Extract the (x, y) coordinate from the center of the cell holding the provided text.  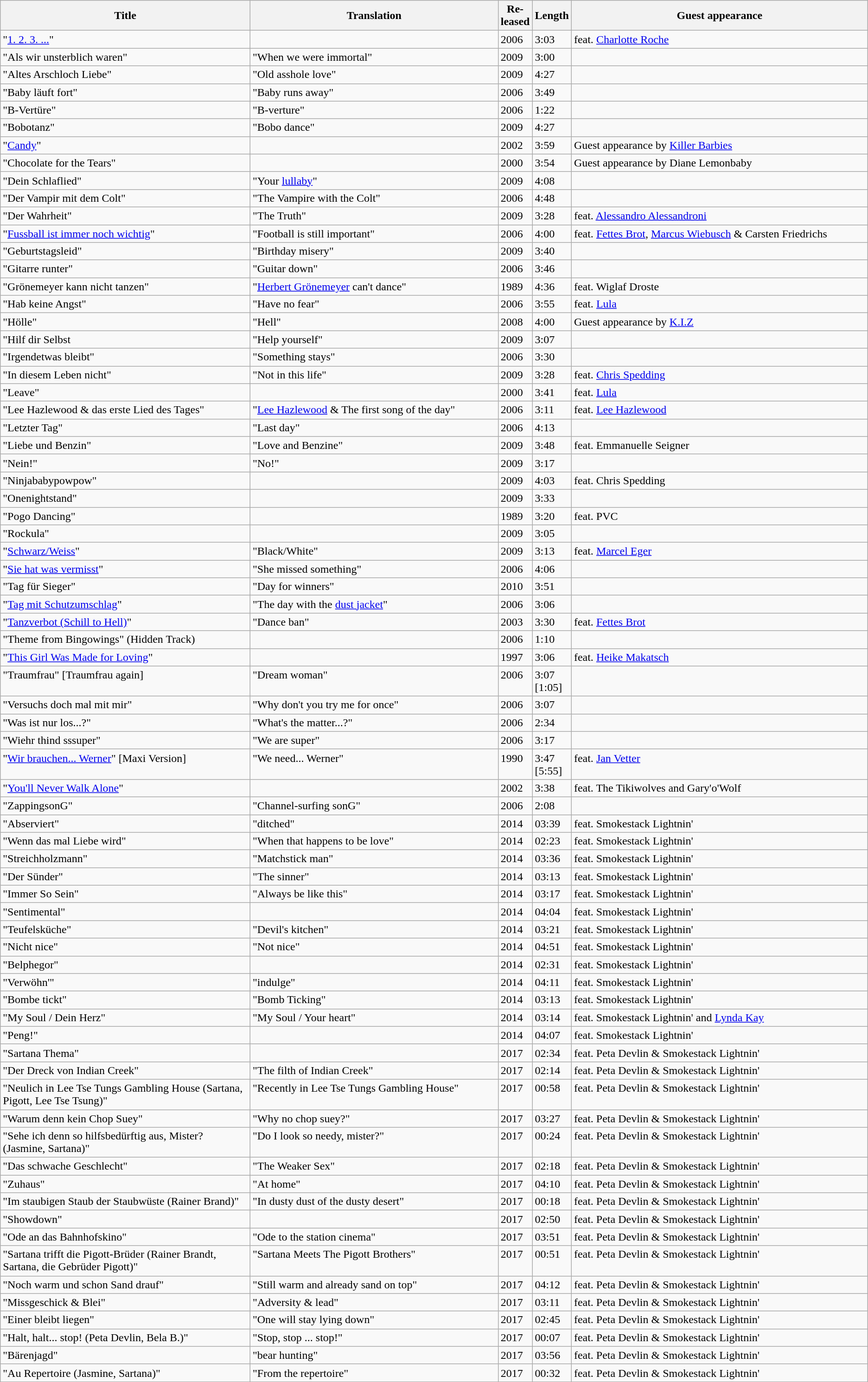
"Sehe ich denn so hilfsbedürftig aus, Mister? (Jasmine, Sartana)" (125, 1143)
"Wenn das mal Liebe wird" (125, 841)
3:20 (552, 516)
"Warum denn kein Chop Suey" (125, 1118)
3:47 [5:55] (552, 764)
Guest appearance (720, 16)
"Sartana Meets The Pigott Brothers" (374, 1260)
"What's the matter...?" (374, 723)
feat. Heike Makatsch (720, 657)
"Stop, stop ... stop!" (374, 1337)
"ZappingsonG" (125, 806)
Title (125, 16)
"Bombe tickt" (125, 1000)
"Channel-surfing sonG" (374, 806)
"Nein!" (125, 463)
"Rockula" (125, 534)
03:17 (552, 894)
02:34 (552, 1053)
feat. Jan Vetter (720, 764)
"At home" (374, 1184)
03:11 (552, 1302)
"Devil's kitchen" (374, 929)
feat. Fettes Brot (720, 622)
"Noch warm und schon Sand drauf" (125, 1285)
"B-verture" (374, 110)
3:59 (552, 145)
"Was ist nur los...?" (125, 723)
3:54 (552, 163)
"Peng!" (125, 1035)
"Das schwache Geschlecht" (125, 1166)
"One will stay lying down" (374, 1320)
03:56 (552, 1355)
"Something stays" (374, 357)
"Gitarre runter" (125, 269)
1990 (515, 764)
"Showdown" (125, 1219)
1:22 (552, 110)
"Why don't you try me for once" (374, 705)
04:12 (552, 1285)
3:46 (552, 269)
"Einer bleibt liegen" (125, 1320)
"Ode to the station cinema" (374, 1237)
"Why no chop suey?" (374, 1118)
02:31 (552, 965)
03:39 (552, 823)
2:34 (552, 723)
"Wiehr thind sssuper" (125, 740)
"Der Dreck von Indian Creek" (125, 1070)
"Still warm and already sand on top" (374, 1285)
3:11 (552, 410)
"Letzter Tag" (125, 428)
"Schwarz/Weiss" (125, 551)
"Ode an das Bahnhofskino" (125, 1237)
Re-leased (515, 16)
"Versuchs doch mal mit mir" (125, 705)
"Sie hat was vermisst" (125, 569)
"Grönemeyer kann nicht tanzen" (125, 287)
03:21 (552, 929)
feat. Fettes Brot, Marcus Wiebusch & Carsten Friedrichs (720, 233)
"Hell" (374, 322)
"B-Vertüre" (125, 110)
00:51 (552, 1260)
"Bomb Ticking" (374, 1000)
"From the repertoire" (374, 1373)
"Sartana Thema" (125, 1053)
"Have no fear" (374, 304)
feat. Wiglaf Droste (720, 287)
"In diesem Leben nicht" (125, 375)
"Bobo dance" (374, 128)
00:32 (552, 1373)
"Verwöhn'" (125, 982)
"Lee Hazlewood & The first song of the day" (374, 410)
04:51 (552, 947)
4:36 (552, 287)
feat. Emmanuelle Seigner (720, 445)
3:03 (552, 39)
1997 (515, 657)
04:07 (552, 1035)
"Candy" (125, 145)
"Bobotanz" (125, 128)
feat. PVC (720, 516)
"Zuhaus" (125, 1184)
"indulge" (374, 982)
2:08 (552, 806)
04:10 (552, 1184)
"Pogo Dancing" (125, 516)
4:06 (552, 569)
"Streichholzmann" (125, 859)
"Der Wahrheit" (125, 216)
2010 (515, 587)
02:50 (552, 1219)
4:48 (552, 198)
"My Soul / Your heart" (374, 1017)
"Der Sünder" (125, 877)
3:51 (552, 587)
"Leave" (125, 392)
"Sentimental" (125, 912)
"In dusty dust of the dusty desert" (374, 1202)
"Hab keine Angst" (125, 304)
"Bärenjagd" (125, 1355)
"Belphegor" (125, 965)
feat. Charlotte Roche (720, 39)
"Theme from Bingowings" (Hidden Track) (125, 640)
3:55 (552, 304)
"Dance ban" (374, 622)
"This Girl Was Made for Loving" (125, 657)
"Nicht nice" (125, 947)
"The day with the dust jacket" (374, 604)
"Old asshole love" (374, 75)
"Dream woman" (374, 681)
00:18 (552, 1202)
3:49 (552, 92)
"Neulich in Lee Tse Tungs Gambling House (Sartana, Pigott, Lee Tse Tsung)" (125, 1094)
"Fussball ist immer noch wichtig" (125, 233)
2003 (515, 622)
03:27 (552, 1118)
00:07 (552, 1337)
"Chocolate for the Tears" (125, 163)
4:08 (552, 180)
"Wir brauchen... Werner" [Maxi Version] (125, 764)
"The Vampire with the Colt" (374, 198)
Guest appearance by Killer Barbies (720, 145)
"Baby läuft fort" (125, 92)
"Hilf dir Selbst (125, 339)
3:13 (552, 551)
"Help yourself" (374, 339)
"The filth of Indian Creek" (374, 1070)
"Matchstick man" (374, 859)
"1. 2. 3. ..." (125, 39)
"No!" (374, 463)
"When we were immortal" (374, 57)
3:40 (552, 251)
"She missed something" (374, 569)
"Missgeschick & Blei" (125, 1302)
"You'll Never Walk Alone" (125, 788)
3:48 (552, 445)
3:41 (552, 392)
"Guitar down" (374, 269)
3:05 (552, 534)
"Sartana trifft die Pigott-Brüder (Rainer Brandt, Sartana, die Gebrüder Pigott)" (125, 1260)
"Traumfrau" [Traumfrau again] (125, 681)
"bear hunting" (374, 1355)
feat. The Tikiwolves and Gary'o'Wolf (720, 788)
feat. Marcel Eger (720, 551)
4:03 (552, 480)
"Black/White" (374, 551)
00:24 (552, 1143)
3:33 (552, 498)
02:23 (552, 841)
"Herbert Grönemeyer can't dance" (374, 287)
"Day for winners" (374, 587)
"Tag für Sieger" (125, 587)
02:45 (552, 1320)
"Als wir unsterblich waren" (125, 57)
feat. Smokestack Lightnin' and Lynda Kay (720, 1017)
"Lee Hazlewood & das erste Lied des Tages" (125, 410)
Length (552, 16)
"We are super" (374, 740)
03:36 (552, 859)
"Hölle" (125, 322)
"My Soul / Dein Herz" (125, 1017)
"Birthday misery" (374, 251)
"Liebe und Benzin" (125, 445)
"Halt, halt... stop! (Peta Devlin, Bela B.)" (125, 1337)
02:14 (552, 1070)
3:00 (552, 57)
"Baby runs away" (374, 92)
"Recently in Lee Tse Tungs Gambling House" (374, 1094)
"Tanzverbot (Schill to Hell)" (125, 622)
"Not nice" (374, 947)
"Love and Benzine" (374, 445)
feat. Lee Hazlewood (720, 410)
"Tag mit Schutzumschlag" (125, 604)
"ditched" (374, 823)
3:07 [1:05] (552, 681)
03:51 (552, 1237)
"When that happens to be love" (374, 841)
"Football is still important" (374, 233)
"Au Repertoire (Jasmine, Sartana)" (125, 1373)
"Abserviert" (125, 823)
"Do I look so needy, mister?" (374, 1143)
"Im staubigen Staub der Staubwüste (Rainer Brand)" (125, 1202)
"We need... Werner" (374, 764)
4:13 (552, 428)
03:14 (552, 1017)
1:10 (552, 640)
"Irgendetwas bleibt" (125, 357)
"The Truth" (374, 216)
"Teufelsküche" (125, 929)
04:04 (552, 912)
"The Weaker Sex" (374, 1166)
"Altes Arschloch Liebe" (125, 75)
"Dein Schlaflied" (125, 180)
Guest appearance by K.I.Z (720, 322)
"Ninjababypowpow" (125, 480)
"Not in this life" (374, 375)
"Always be like this" (374, 894)
"Der Vampir mit dem Colt" (125, 198)
"Immer So Sein" (125, 894)
00:58 (552, 1094)
02:18 (552, 1166)
feat. Alessandro Alessandroni (720, 216)
"Your lullaby" (374, 180)
"Geburtstagsleid" (125, 251)
"Onenightstand" (125, 498)
2008 (515, 322)
"Last day" (374, 428)
04:11 (552, 982)
Guest appearance by Diane Lemonbaby (720, 163)
"Adversity & lead" (374, 1302)
3:38 (552, 788)
"The sinner" (374, 877)
Translation (374, 16)
